Output the (X, Y) coordinate of the center of the cell containing the given text.  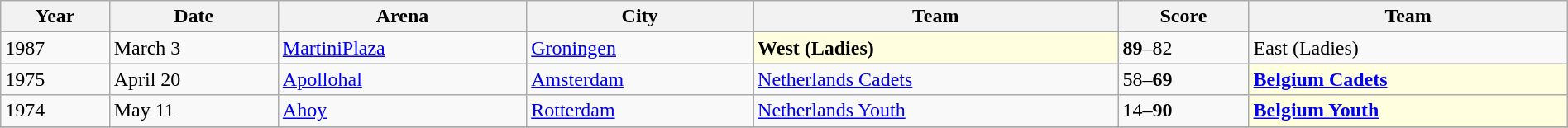
City (640, 17)
Score (1183, 17)
58–69 (1183, 79)
Belgium Youth (1408, 111)
Belgium Cadets (1408, 79)
1974 (55, 111)
Ahoy (402, 111)
East (Ladies) (1408, 48)
1975 (55, 79)
Rotterdam (640, 111)
Apollohal (402, 79)
Amsterdam (640, 79)
Netherlands Cadets (936, 79)
1987 (55, 48)
Groningen (640, 48)
April 20 (194, 79)
MartiniPlaza (402, 48)
Date (194, 17)
West (Ladies) (936, 48)
May 11 (194, 111)
Year (55, 17)
14–90 (1183, 111)
Arena (402, 17)
Netherlands Youth (936, 111)
March 3 (194, 48)
89–82 (1183, 48)
